Scan for the cell matching the given text and deliver its (x, y) coordinate at center. 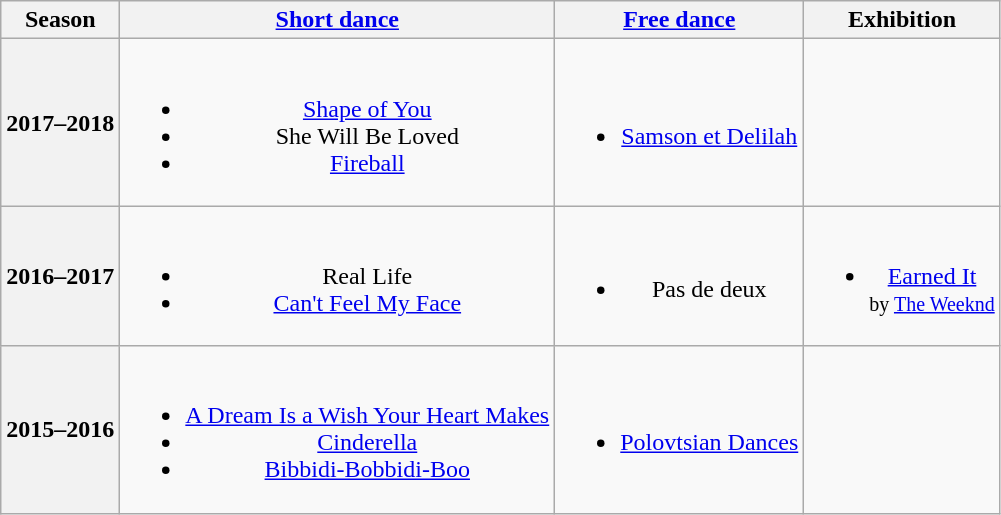
2016–2017 (60, 276)
Shape of You She Will Be Loved Fireball (338, 122)
A Dream Is a Wish Your Heart Makes Cinderella Bibbidi-Bobbidi-Boo (338, 430)
Earned Itby The Weeknd (902, 276)
Polovtsian Dances (680, 430)
Samson et Delilah (680, 122)
Free dance (680, 20)
Pas de deux (680, 276)
2017–2018 (60, 122)
2015–2016 (60, 430)
Season (60, 20)
Exhibition (902, 20)
Short dance (338, 20)
Real Life Can't Feel My Face (338, 276)
